Search for the cell housing the specified text and yield its [X, Y] center coordinate. 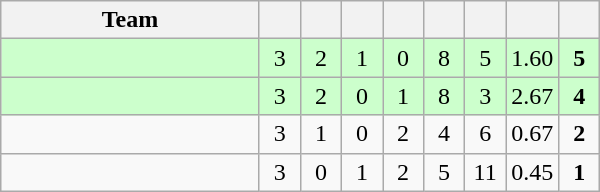
0.67 [532, 134]
0.45 [532, 172]
11 [486, 172]
6 [486, 134]
1.60 [532, 58]
2.67 [532, 96]
Team [130, 20]
